Capture the cell that displays the provided text and extract its [X, Y] central coordinate. 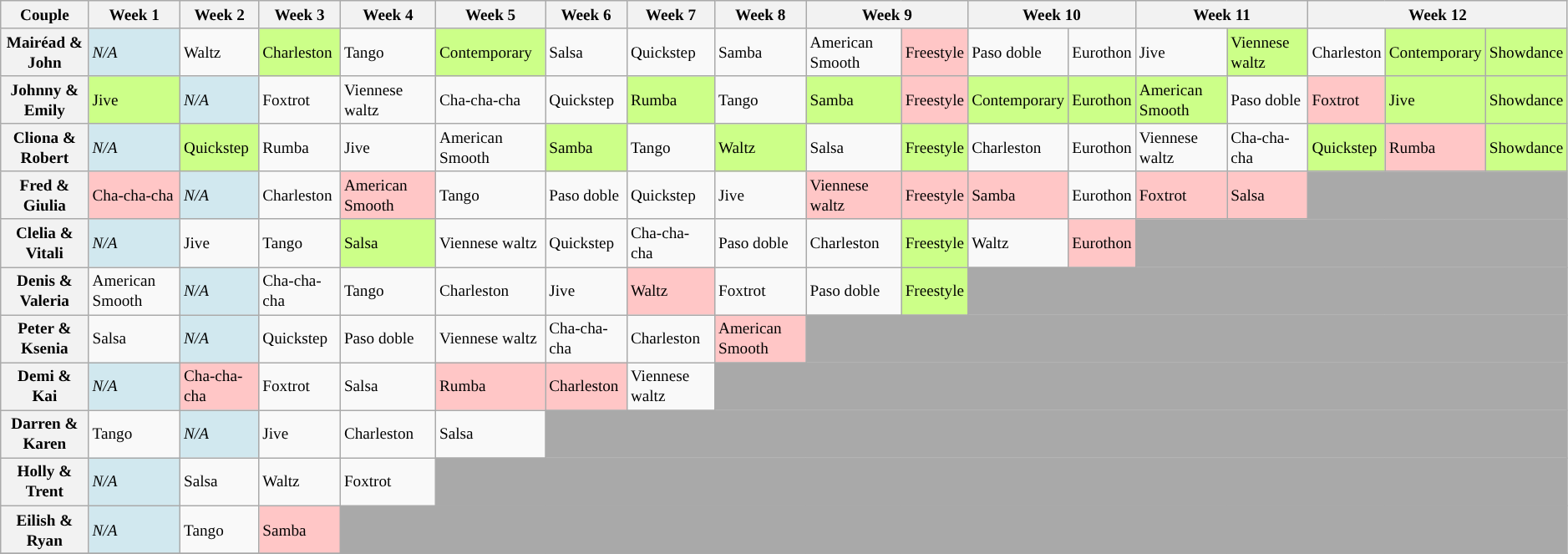
Fred & Giulia [45, 196]
Week 10 [1053, 15]
Demi & Kai [45, 386]
Couple [45, 15]
Week 3 [300, 15]
Week 5 [490, 15]
Week 1 [134, 15]
Eilish & Ryan [45, 530]
Holly & Trent [45, 481]
Darren & Karen [45, 435]
Week 11 [1221, 15]
Week 2 [219, 15]
Week 6 [586, 15]
Week 12 [1438, 15]
Week 8 [760, 15]
Week 4 [388, 15]
Clelia & Vitali [45, 242]
Cliona & Robert [45, 147]
Week 9 [887, 15]
Johnny & Emily [45, 100]
Peter & Ksenia [45, 339]
Mairéad & John [45, 52]
Week 7 [670, 15]
Denis & Valeria [45, 291]
